Pinpoint the cell where the given text exists, returning its [x, y] midpoint coordinate. 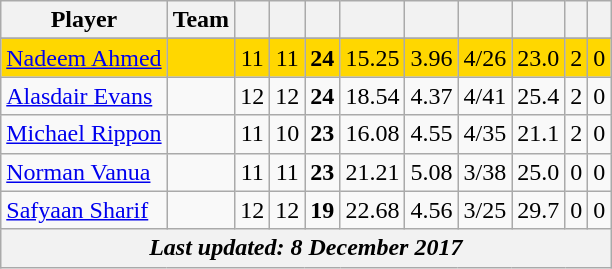
5.08 [432, 172]
Safyaan Sharif [84, 210]
Alasdair Evans [84, 96]
29.7 [538, 210]
Nadeem Ahmed [84, 58]
4/26 [485, 58]
18.54 [372, 96]
21.1 [538, 134]
Michael Rippon [84, 134]
3/25 [485, 210]
3.96 [432, 58]
4/35 [485, 134]
4.37 [432, 96]
4.56 [432, 210]
25.0 [538, 172]
10 [288, 134]
25.4 [538, 96]
Last updated: 8 December 2017 [306, 248]
Norman Vanua [84, 172]
4/41 [485, 96]
16.08 [372, 134]
23.0 [538, 58]
22.68 [372, 210]
15.25 [372, 58]
19 [322, 210]
Team [201, 20]
21.21 [372, 172]
4.55 [432, 134]
Player [84, 20]
3/38 [485, 172]
